Identify which cell holds the provided text, then report its (X, Y) central coordinate. 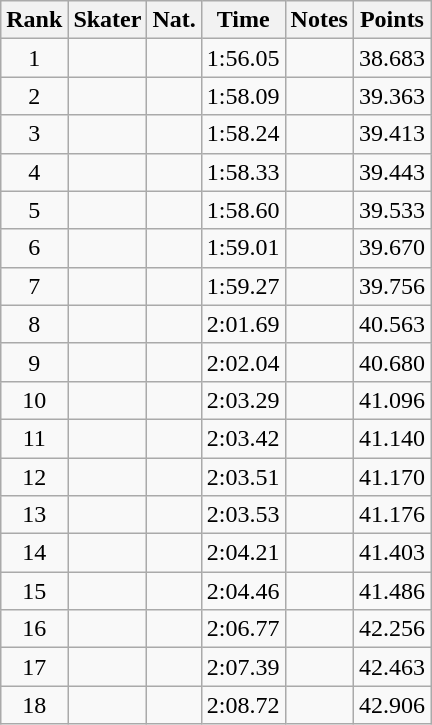
2:03.51 (243, 477)
40.563 (392, 324)
12 (34, 477)
41.170 (392, 477)
17 (34, 667)
1:58.33 (243, 172)
16 (34, 629)
1:58.60 (243, 210)
1:56.05 (243, 58)
41.486 (392, 591)
42.463 (392, 667)
42.256 (392, 629)
13 (34, 515)
Time (243, 20)
2:06.77 (243, 629)
2:03.42 (243, 438)
9 (34, 362)
41.403 (392, 553)
Nat. (174, 20)
3 (34, 134)
2:04.46 (243, 591)
1:59.01 (243, 248)
39.413 (392, 134)
2:07.39 (243, 667)
1 (34, 58)
1:58.24 (243, 134)
1:58.09 (243, 96)
8 (34, 324)
39.670 (392, 248)
39.363 (392, 96)
41.096 (392, 400)
11 (34, 438)
2:08.72 (243, 705)
14 (34, 553)
Points (392, 20)
Rank (34, 20)
2:02.04 (243, 362)
15 (34, 591)
Skater (108, 20)
4 (34, 172)
2:01.69 (243, 324)
5 (34, 210)
10 (34, 400)
38.683 (392, 58)
7 (34, 286)
39.533 (392, 210)
2 (34, 96)
42.906 (392, 705)
2:04.21 (243, 553)
41.140 (392, 438)
1:59.27 (243, 286)
41.176 (392, 515)
2:03.29 (243, 400)
2:03.53 (243, 515)
39.756 (392, 286)
Notes (319, 20)
6 (34, 248)
18 (34, 705)
40.680 (392, 362)
39.443 (392, 172)
